Return [x, y] of the center of cell containing provided text 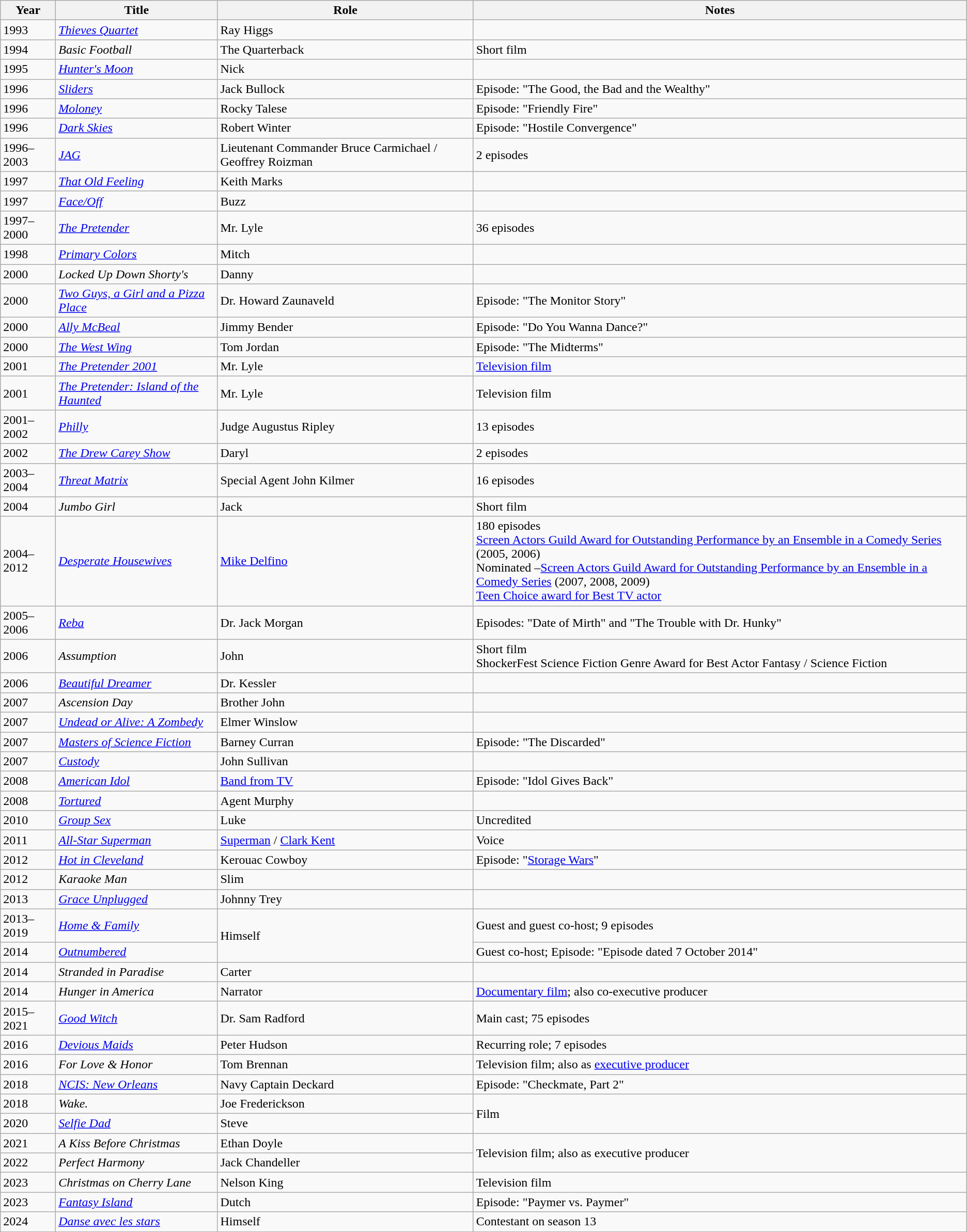
Johnny Trey [345, 899]
Thieves Quartet [136, 30]
2001–2002 [28, 427]
Elmer Winslow [345, 722]
Guest and guest co-host; 9 episodes [720, 925]
Dr. Kessler [345, 683]
Jack [345, 507]
Rocky Talese [345, 108]
The Quarterback [345, 50]
Ally McBeal [136, 327]
Slim [345, 879]
2011 [28, 840]
Steve [345, 1124]
Two Guys, a Girl and a Pizza Place [136, 301]
2015–2021 [28, 1018]
The Pretender 2001 [136, 367]
Carter [345, 972]
That Old Feeling [136, 181]
Brother John [345, 702]
Desperate Housewives [136, 561]
Reba [136, 623]
Recurring role; 7 episodes [720, 1045]
2003–2004 [28, 480]
Face/Off [136, 201]
Ascension Day [136, 702]
Guest co-host; Episode: "Episode dated 7 October 2014" [720, 952]
Uncredited [720, 820]
Fantasy Island [136, 1202]
Masters of Science Fiction [136, 742]
Home & Family [136, 925]
Role [345, 10]
Dr. Sam Radford [345, 1018]
1996–2003 [28, 155]
2013 [28, 899]
Episode: "Idol Gives Back" [720, 781]
Robert Winter [345, 128]
Episode: "The Midterms" [720, 347]
13 episodes [720, 427]
Mike Delfino [345, 561]
Ethan Doyle [345, 1143]
American Idol [136, 781]
1998 [28, 254]
Karaoke Man [136, 879]
Group Sex [136, 820]
Ray Higgs [345, 30]
Dark Skies [136, 128]
Episode: "Paymer vs. Paymer" [720, 1202]
Film [720, 1114]
Outnumbered [136, 952]
Perfect Harmony [136, 1163]
Title [136, 10]
Primary Colors [136, 254]
Dr. Jack Morgan [345, 623]
Wake. [136, 1104]
2010 [28, 820]
Episode: "The Monitor Story" [720, 301]
Short filmShockerFest Science Fiction Genre Award for Best Actor Fantasy / Science Fiction [720, 656]
The West Wing [136, 347]
Jack Bullock [345, 89]
Sliders [136, 89]
Keith Marks [345, 181]
2021 [28, 1143]
2005–2006 [28, 623]
All-Star Superman [136, 840]
Notes [720, 10]
Peter Hudson [345, 1045]
John Sullivan [345, 762]
2004–2012 [28, 561]
Episode: "The Good, the Bad and the Wealthy" [720, 89]
Episode: "Checkmate, Part 2" [720, 1084]
The Drew Carey Show [136, 453]
Episode: "Friendly Fire" [720, 108]
1995 [28, 69]
Documentary film; also co-executive producer [720, 991]
2004 [28, 507]
Danse avec les stars [136, 1222]
Nick [345, 69]
Stranded in Paradise [136, 972]
Undead or Alive: A Zombedy [136, 722]
Barney Curran [345, 742]
Lieutenant Commander Bruce Carmichael / Geoffrey Roizman [345, 155]
Christmas on Cherry Lane [136, 1182]
Joe Frederickson [345, 1104]
Episodes: "Date of Mirth" and "The Trouble with Dr. Hunky" [720, 623]
NCIS: New Orleans [136, 1084]
The Pretender [136, 227]
Dr. Howard Zaunaveld [345, 301]
Assumption [136, 656]
Jack Chandeller [345, 1163]
Philly [136, 427]
Hot in Cleveland [136, 860]
Danny [345, 274]
Main cast; 75 episodes [720, 1018]
John [345, 656]
Tom Jordan [345, 347]
Locked Up Down Shorty's [136, 274]
Jumbo Girl [136, 507]
Nelson King [345, 1182]
Luke [345, 820]
Episode: "Storage Wars" [720, 860]
Grace Unplugged [136, 899]
Agent Murphy [345, 801]
Contestant on season 13 [720, 1222]
Superman / Clark Kent [345, 840]
Tortured [136, 801]
For Love & Honor [136, 1064]
Band from TV [345, 781]
Mitch [345, 254]
Year [28, 10]
1997–2000 [28, 227]
Daryl [345, 453]
Moloney [136, 108]
2022 [28, 1163]
Navy Captain Deckard [345, 1084]
Episode: "The Discarded" [720, 742]
Threat Matrix [136, 480]
Episode: "Do You Wanna Dance?" [720, 327]
2002 [28, 453]
Good Witch [136, 1018]
Episode: "Hostile Convergence" [720, 128]
A Kiss Before Christmas [136, 1143]
Devious Maids [136, 1045]
JAG [136, 155]
Selfie Dad [136, 1124]
Hunter's Moon [136, 69]
Judge Augustus Ripley [345, 427]
Buzz [345, 201]
Special Agent John Kilmer [345, 480]
36 episodes [720, 227]
Voice [720, 840]
Hunger in America [136, 991]
2020 [28, 1124]
Narrator [345, 991]
Beautiful Dreamer [136, 683]
1994 [28, 50]
Basic Football [136, 50]
Dutch [345, 1202]
2013–2019 [28, 925]
16 episodes [720, 480]
Tom Brennan [345, 1064]
2024 [28, 1222]
The Pretender: Island of the Haunted [136, 393]
Custody [136, 762]
Jimmy Bender [345, 327]
1993 [28, 30]
Kerouac Cowboy [345, 860]
